Find where the given text appears and provide that cell's center as [x, y] coordinate. 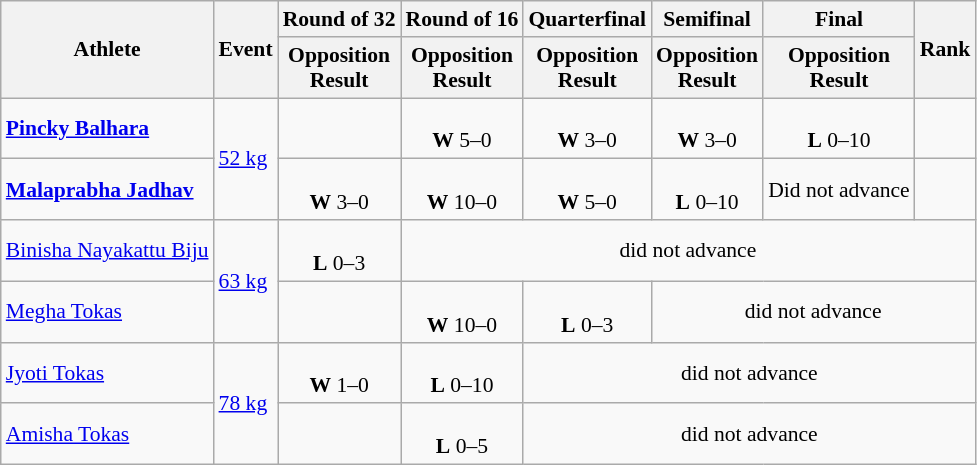
Semifinal [707, 19]
63 kg [246, 281]
Athlete [108, 50]
Rank [946, 50]
W 1–0 [340, 372]
Round of 16 [462, 19]
Malaprabha Jadhav [108, 190]
Round of 32 [340, 19]
Did not advance [839, 190]
Final [839, 19]
Quarterfinal [587, 19]
Megha Tokas [108, 312]
Jyoti Tokas [108, 372]
52 kg [246, 159]
Pincky Balhara [108, 128]
Amisha Tokas [108, 434]
Event [246, 50]
L 0–5 [462, 434]
78 kg [246, 403]
Binisha Nayakattu Biju [108, 250]
